Find where the given text appears and provide that cell's center as [x, y] coordinate. 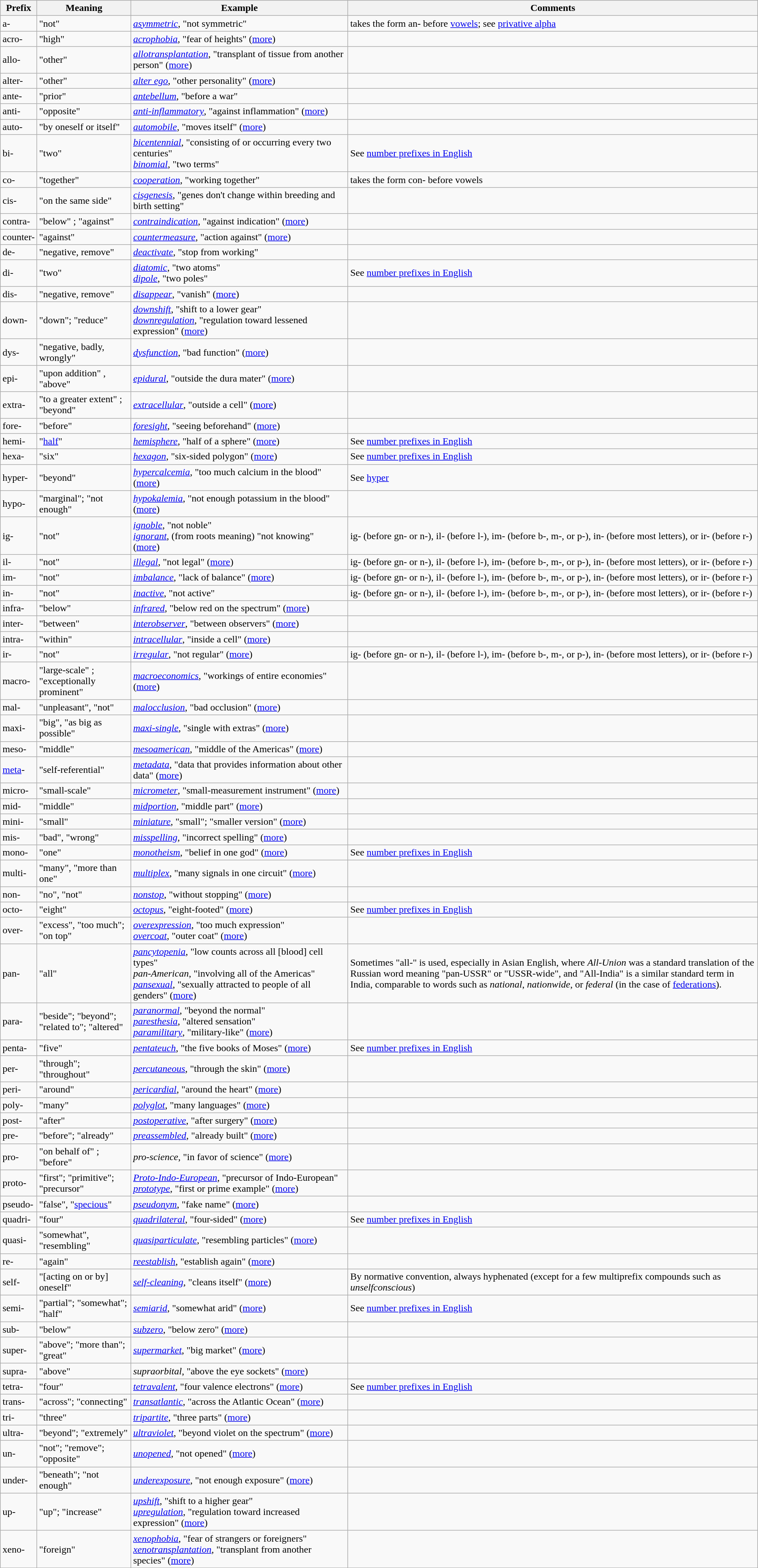
"somewhat", "resembling" [84, 1240]
hyper- [19, 477]
ir- [19, 655]
"large-scale" ; "exceptionally prominent" [84, 681]
epi- [19, 378]
illegal, "not legal" (more) [239, 562]
dysfunction, "bad function" (more) [239, 352]
post- [19, 1120]
im- [19, 577]
allo- [19, 60]
"after" [84, 1120]
quasi- [19, 1240]
"above"; "more than"; "great" [84, 1350]
"not"; "remove"; "opposite" [84, 1453]
penta- [19, 1048]
mono- [19, 852]
hypokalemia, "not enough potassium in the blood" (more) [239, 504]
supermarket, "big market" (more) [239, 1350]
"through"; "throughout" [84, 1069]
"high" [84, 39]
semi- [19, 1308]
in- [19, 593]
pericardial, "around the heart" (more) [239, 1090]
micrometer, "small-measurement instrument" (more) [239, 791]
extra- [19, 405]
proto- [19, 1183]
takes the form an- before vowels; see privative alpha [553, 23]
"before" [84, 426]
pro- [19, 1157]
"beyond" [84, 477]
"eight" [84, 910]
xenophobia, "fear of strangers or foreigners" xenotransplantation, "transplant from another species" (more) [239, 1549]
"[acting on or by] oneself" [84, 1282]
"on the same side" [84, 200]
"partial"; "somewhat"; "half" [84, 1308]
peri- [19, 1090]
micro- [19, 791]
deactivate, "stop from working" [239, 252]
non- [19, 894]
"across"; "connecting" [84, 1402]
Meaning [84, 8]
intra- [19, 639]
"false", "specious" [84, 1204]
quadrilateral, "four-sided" (more) [239, 1219]
"three" [84, 1417]
"upon addition" , "above" [84, 378]
dis- [19, 294]
Comments [553, 8]
extracellular, "outside a cell" (more) [239, 405]
ig- [19, 535]
"within" [84, 639]
pro-science, "in favor of science" (more) [239, 1157]
hemisphere, "half of a sphere" (more) [239, 441]
up- [19, 1512]
"beside"; "beyond"; "related to"; "altered" [84, 1022]
mini- [19, 821]
ultra- [19, 1433]
"half" [84, 441]
"six" [84, 457]
pan- [19, 973]
"marginal"; "not enough" [84, 504]
epidural, "outside the dura mater" (more) [239, 378]
alter ego, "other personality" (more) [239, 81]
quadri- [19, 1219]
contra- [19, 221]
pseudo- [19, 1204]
octopus, "eight-footed" (more) [239, 910]
takes the form con- before vowels [553, 179]
"on behalf of" ; "before" [84, 1157]
alter- [19, 81]
pentateuch, "the five books of Moses" (more) [239, 1048]
countermeasure, "action against" (more) [239, 237]
self- [19, 1282]
automobile, "moves itself" (more) [239, 127]
Prefix [19, 8]
maxi-single, "single with extras" (more) [239, 728]
miniature, "small"; "smaller version" (more) [239, 821]
acrophobia, "fear of heights" (more) [239, 39]
"no", "not" [84, 894]
Proto-Indo-European, "precursor of Indo-European" prototype, "first or prime example" (more) [239, 1183]
"unpleasant", "not" [84, 707]
polyglot, "many languages" (more) [239, 1105]
"against" [84, 237]
trans- [19, 1402]
bi- [19, 153]
infrared, "below red on the spectrum" (more) [239, 608]
"big", "as big as possible" [84, 728]
di- [19, 273]
"small" [84, 821]
downshift, "shift to a lower gear" downregulation, "regulation toward lessened expression" (more) [239, 320]
supra- [19, 1371]
intracellular, "inside a cell" (more) [239, 639]
foresight, "seeing beforehand" (more) [239, 426]
anti-inflammatory, "against inflammation" (more) [239, 111]
bicentennial, "consisting of or occurring every two centuries"binomial, "two terms" [239, 153]
reestablish, "establish again" (more) [239, 1261]
"negative, badly, wrongly" [84, 352]
poly- [19, 1105]
See hyper [553, 477]
monotheism, "belief in one god" (more) [239, 852]
"before"; "already" [84, 1136]
re- [19, 1261]
meta- [19, 770]
maxi- [19, 728]
misspelling, "incorrect spelling" (more) [239, 837]
over- [19, 931]
By normative convention, always hyphenated (except for a few multiprefix compounds such as unselfconscious) [553, 1282]
"again" [84, 1261]
anti- [19, 111]
nonstop, "without stopping" (more) [239, 894]
"foreign" [84, 1549]
multi- [19, 873]
"together" [84, 179]
para- [19, 1022]
antebellum, "before a war" [239, 96]
sub- [19, 1329]
diatomic, "two atoms"dipole, "two poles" [239, 273]
"many" [84, 1105]
infra- [19, 608]
hemi- [19, 441]
macroeconomics, "workings of entire economies" (more) [239, 681]
subzero, "below zero" (more) [239, 1329]
tri- [19, 1417]
ignoble, "not noble" ignorant, (from roots meaning) "not knowing" (more) [239, 535]
"beneath"; "not enough" [84, 1480]
imbalance, "lack of balance" (more) [239, 577]
midportion, "middle part" (more) [239, 806]
overexpression, "too much expression" overcoat, "outer coat" (more) [239, 931]
il- [19, 562]
disappear, "vanish" (more) [239, 294]
mid- [19, 806]
unopened, "not opened" (more) [239, 1453]
"many", "more than one" [84, 873]
ultraviolet, "beyond violet on the spectrum" (more) [239, 1433]
"above" [84, 1371]
"small-scale" [84, 791]
octo- [19, 910]
hypo- [19, 504]
inter- [19, 624]
counter- [19, 237]
"down"; "reduce" [84, 320]
ante- [19, 96]
"one" [84, 852]
under- [19, 1480]
"beyond"; "extremely" [84, 1433]
down- [19, 320]
pseudonym, "fake name" (more) [239, 1204]
tetra- [19, 1387]
paranormal, "beyond the normal" paresthesia, "altered sensation" paramilitary, "military-like" (more) [239, 1022]
"five" [84, 1048]
cis- [19, 200]
"self-referential" [84, 770]
un- [19, 1453]
per- [19, 1069]
co- [19, 179]
"to a greater extent" ; "beyond" [84, 405]
self-cleaning, "cleans itself" (more) [239, 1282]
hexagon, "six-sided polygon" (more) [239, 457]
mal- [19, 707]
supraorbital, "above the eye sockets" (more) [239, 1371]
interobserver, "between observers" (more) [239, 624]
xeno- [19, 1549]
fore- [19, 426]
hypercalcemia, "too much calcium in the blood" (more) [239, 477]
"prior" [84, 96]
allotransplantation, "transplant of tissue from another person" (more) [239, 60]
"up"; "increase" [84, 1512]
"excess", "too much"; "on top" [84, 931]
hexa- [19, 457]
mesoamerican, "middle of the Americas" (more) [239, 749]
preassembled, "already built" (more) [239, 1136]
"first"; "primitive"; "precursor" [84, 1183]
meso- [19, 749]
acro- [19, 39]
dys- [19, 352]
irregular, "not regular" (more) [239, 655]
Example [239, 8]
super- [19, 1350]
malocclusion, "bad occlusion" (more) [239, 707]
underexposure, "not enough exposure" (more) [239, 1480]
"by oneself or itself" [84, 127]
semiarid, "somewhat arid" (more) [239, 1308]
tripartite, "three parts" (more) [239, 1417]
upshift, "shift to a higher gear" upregulation, "regulation toward increased expression" (more) [239, 1512]
pre- [19, 1136]
"below" ; "against" [84, 221]
mis- [19, 837]
inactive, "not active" [239, 593]
tetravalent, "four valence electrons" (more) [239, 1387]
metadata, "data that provides information about other data" (more) [239, 770]
quasiparticulate, "resembling particles" (more) [239, 1240]
multiplex, "many signals in one circuit" (more) [239, 873]
"between" [84, 624]
cooperation, "working together" [239, 179]
a- [19, 23]
transatlantic, "across the Atlantic Ocean" (more) [239, 1402]
"around" [84, 1090]
"all" [84, 973]
postoperative, "after surgery" (more) [239, 1120]
percutaneous, "through the skin" (more) [239, 1069]
asymmetric, "not symmetric" [239, 23]
"opposite" [84, 111]
contraindication, "against indication" (more) [239, 221]
"bad", "wrong" [84, 837]
auto- [19, 127]
cisgenesis, "genes don't change within breeding and birth setting" [239, 200]
macro- [19, 681]
de- [19, 252]
